Scan for the cell matching the given text and deliver its [X, Y] coordinate at center. 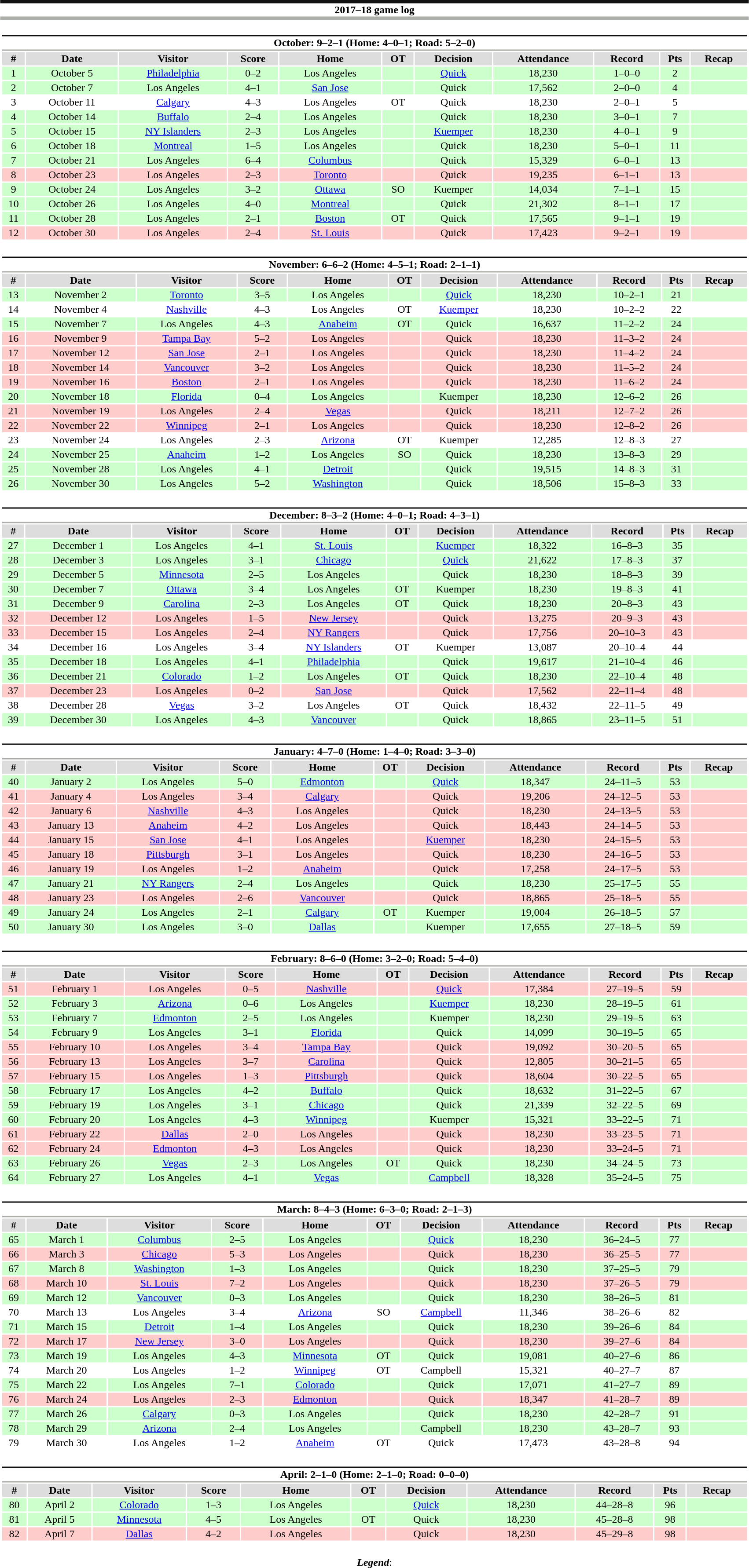
April 2 [60, 1505]
November 30 [80, 483]
4–0 [253, 204]
19,081 [533, 1356]
17,071 [533, 1385]
29–19–5 [625, 1018]
17,384 [539, 989]
40–27–7 [622, 1370]
3 [13, 102]
18,211 [547, 411]
January 4 [71, 797]
March 19 [67, 1356]
19,092 [539, 1047]
9–2–1 [627, 233]
12–6–2 [629, 396]
37–26–5 [622, 1283]
72 [14, 1341]
March 20 [67, 1370]
27–18–5 [623, 927]
24–14–5 [623, 826]
33–23–5 [625, 1134]
10–2–1 [629, 295]
24–17–5 [623, 869]
February 26 [74, 1163]
21,302 [543, 204]
17–8–3 [627, 560]
0–6 [251, 1003]
December 21 [78, 676]
37–25–5 [622, 1269]
October 18 [72, 146]
15,329 [543, 161]
5–0–1 [627, 146]
November 12 [80, 353]
December 3 [78, 560]
21,622 [543, 560]
34–24–5 [625, 1163]
February 3 [74, 1003]
78 [14, 1428]
2–6 [245, 898]
November 22 [80, 425]
7–1 [237, 1385]
24–16–5 [623, 855]
52 [13, 1003]
February: 8–6–0 (Home: 3–2–0; Road: 5–4–0) [374, 959]
January: 4–7–0 (Home: 1–4–0; Road: 3–3–0) [374, 751]
58 [13, 1090]
April: 2–1–0 (Home: 2–1–0; Road: 0–0–0) [374, 1474]
11–4–2 [629, 353]
18 [13, 367]
30–21–5 [625, 1061]
45 [13, 855]
March 24 [67, 1399]
36–25–5 [622, 1254]
45–28–8 [615, 1520]
December 18 [78, 662]
27–19–5 [625, 989]
February 10 [74, 1047]
19,515 [547, 469]
October 24 [72, 190]
November 19 [80, 411]
16 [13, 338]
18,632 [539, 1090]
14–8–3 [629, 469]
21–10–4 [627, 662]
March 30 [67, 1443]
18,506 [547, 483]
80 [14, 1505]
33–22–5 [625, 1119]
November 2 [80, 295]
36–24–5 [622, 1240]
64 [13, 1177]
19,004 [536, 913]
20–9–3 [627, 618]
March 13 [67, 1312]
January 2 [71, 782]
11–3–2 [629, 338]
7–1–1 [627, 190]
42 [13, 811]
39–26–6 [622, 1327]
11–5–2 [629, 367]
13–8–3 [629, 454]
14,099 [539, 1032]
7–2 [237, 1283]
March 15 [67, 1327]
2–0–1 [627, 102]
22–11–4 [627, 691]
13,087 [543, 647]
5–3 [237, 1254]
February 27 [74, 1177]
17,655 [536, 927]
November 25 [80, 454]
11–2–2 [629, 324]
4–0–1 [627, 132]
12–7–2 [629, 411]
41–28–7 [622, 1399]
January 21 [71, 884]
42–28–7 [622, 1414]
16–8–3 [627, 546]
February 19 [74, 1105]
18,443 [536, 826]
December 1 [78, 546]
47 [13, 884]
11–6–2 [629, 382]
December 15 [78, 633]
17,565 [543, 219]
32–22–5 [625, 1105]
March 29 [67, 1428]
30 [13, 589]
January 6 [71, 811]
December 12 [78, 618]
March 17 [67, 1341]
December 28 [78, 705]
76 [14, 1399]
45–29–8 [615, 1534]
6 [13, 146]
16,637 [547, 324]
October 11 [72, 102]
25 [13, 469]
40–27–6 [622, 1356]
30–22–5 [625, 1076]
66 [14, 1254]
32 [13, 618]
15–8–3 [629, 483]
38 [13, 705]
5–0 [245, 782]
3–0–1 [627, 117]
25–18–5 [623, 898]
2017–18 game log [374, 10]
March 10 [67, 1283]
October 30 [72, 233]
February 20 [74, 1119]
October 26 [72, 204]
February 22 [74, 1134]
43–28–8 [622, 1443]
20–8–3 [627, 604]
December 7 [78, 589]
41–27–7 [622, 1385]
19–8–3 [627, 589]
74 [14, 1370]
March 26 [67, 1414]
18–8–3 [627, 575]
March 3 [67, 1254]
October 23 [72, 175]
38–26–6 [622, 1312]
36 [13, 676]
October 5 [72, 73]
28 [13, 560]
January 19 [71, 869]
12 [13, 233]
24–15–5 [623, 840]
14 [13, 309]
April 7 [60, 1534]
November 16 [80, 382]
31–22–5 [625, 1090]
20 [13, 396]
February 24 [74, 1148]
94 [674, 1443]
6–1–1 [627, 175]
March: 8–4–3 (Home: 6–3–0; Road: 2–1–3) [374, 1210]
18,328 [539, 1177]
40 [13, 782]
November 28 [80, 469]
October 28 [72, 219]
14,034 [543, 190]
January 13 [71, 826]
1–0–0 [627, 73]
0–4 [262, 396]
68 [14, 1283]
23–11–5 [627, 720]
October 14 [72, 117]
86 [674, 1356]
December: 8–3–2 (Home: 4–0–1; Road: 4–3–1) [374, 515]
13,275 [543, 618]
18,604 [539, 1076]
60 [13, 1119]
February 13 [74, 1061]
17,258 [536, 869]
March 12 [67, 1298]
0–5 [251, 989]
26–18–5 [623, 913]
19,206 [536, 797]
17,423 [543, 233]
8–1–1 [627, 204]
17,473 [533, 1443]
24–13–5 [623, 811]
4–5 [214, 1520]
50 [13, 927]
12,285 [547, 440]
3–5 [262, 295]
December 9 [78, 604]
34 [13, 647]
22–10–4 [627, 676]
56 [13, 1061]
24–11–5 [623, 782]
62 [13, 1148]
33–24–5 [625, 1148]
November: 6–6–2 (Home: 4–5–1; Road: 2–1–1) [374, 265]
March 8 [67, 1269]
18,322 [543, 546]
January 15 [71, 840]
22–11–5 [627, 705]
December 16 [78, 647]
30–19–5 [625, 1032]
February 15 [74, 1076]
21,339 [539, 1105]
20–10–4 [627, 647]
11,346 [533, 1312]
2–0 [251, 1134]
March 22 [67, 1385]
3–7 [251, 1061]
12–8–2 [629, 425]
January 24 [71, 913]
12,805 [539, 1061]
23 [13, 440]
January 23 [71, 898]
30–20–5 [625, 1047]
November 24 [80, 440]
25–17–5 [623, 884]
35–24–5 [625, 1177]
24–12–5 [623, 797]
8 [13, 175]
20–10–3 [627, 633]
February 9 [74, 1032]
October: 9–2–1 (Home: 4–0–1; Road: 5–2–0) [374, 43]
February 7 [74, 1018]
10–2–2 [629, 309]
March 1 [67, 1240]
10 [13, 204]
November 9 [80, 338]
1 [13, 73]
87 [674, 1370]
October 7 [72, 88]
December 23 [78, 691]
6–4 [253, 161]
February 1 [74, 989]
9–1–1 [627, 219]
October 15 [72, 132]
28–19–5 [625, 1003]
17,756 [543, 633]
November 18 [80, 396]
39–27–6 [622, 1341]
January 30 [71, 927]
93 [674, 1428]
April 5 [60, 1520]
38–26–5 [622, 1298]
12–8–3 [629, 440]
February 17 [74, 1090]
70 [14, 1312]
96 [670, 1505]
18,432 [543, 705]
January 18 [71, 855]
43–28–7 [622, 1428]
19,617 [543, 662]
1–4 [237, 1327]
December 5 [78, 575]
6–0–1 [627, 161]
November 14 [80, 367]
November 7 [80, 324]
November 4 [80, 309]
91 [674, 1414]
December 30 [78, 720]
44–28–8 [615, 1505]
54 [13, 1032]
2–0–0 [627, 88]
19,235 [543, 175]
October 21 [72, 161]
